Pinpoint the cell where the given text exists, returning its [X, Y] midpoint coordinate. 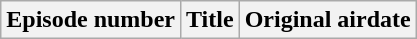
Original airdate [328, 20]
Episode number [91, 20]
Title [210, 20]
